Extract the [x, y] coordinate from the center of the cell holding the provided text.  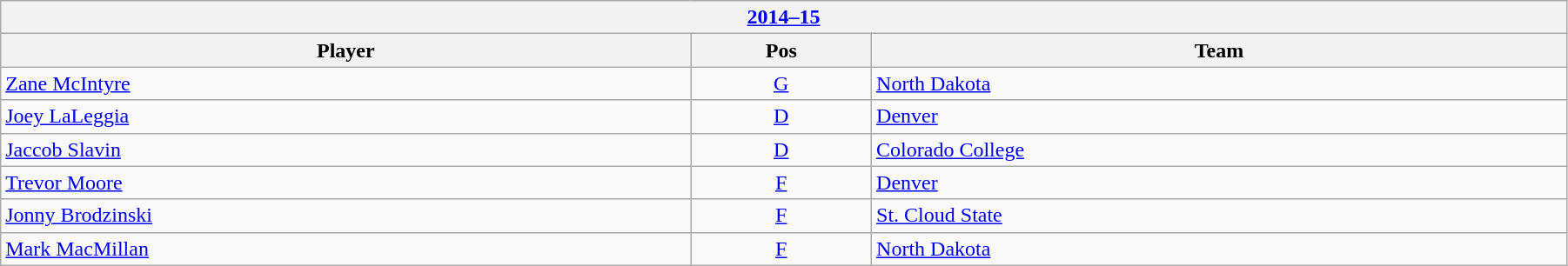
Zane McIntyre [346, 83]
Jonny Brodzinski [346, 216]
Team [1220, 50]
G [781, 83]
St. Cloud State [1220, 216]
Jaccob Slavin [346, 150]
2014–15 [784, 17]
Mark MacMillan [346, 249]
Colorado College [1220, 150]
Pos [781, 50]
Player [346, 50]
Trevor Moore [346, 183]
Joey LaLeggia [346, 116]
